Search for the cell housing the specified text and yield its [X, Y] center coordinate. 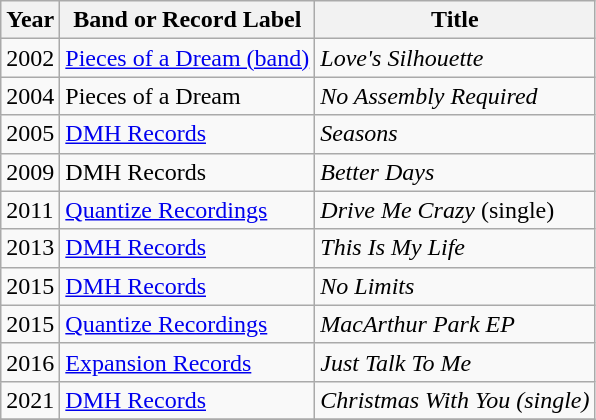
Seasons [455, 134]
Pieces of a Dream [188, 96]
2016 [30, 362]
MacArthur Park EP [455, 324]
2002 [30, 58]
2011 [30, 210]
Just Talk To Me [455, 362]
2013 [30, 248]
2009 [30, 172]
Better Days [455, 172]
No Limits [455, 286]
Christmas With You (single) [455, 400]
Pieces of a Dream (band) [188, 58]
No Assembly Required [455, 96]
2004 [30, 96]
2021 [30, 400]
Expansion Records [188, 362]
Year [30, 20]
2005 [30, 134]
Drive Me Crazy (single) [455, 210]
This Is My Life [455, 248]
Title [455, 20]
Band or Record Label [188, 20]
Love's Silhouette [455, 58]
